Scan for the cell matching the given text and deliver its (x, y) coordinate at center. 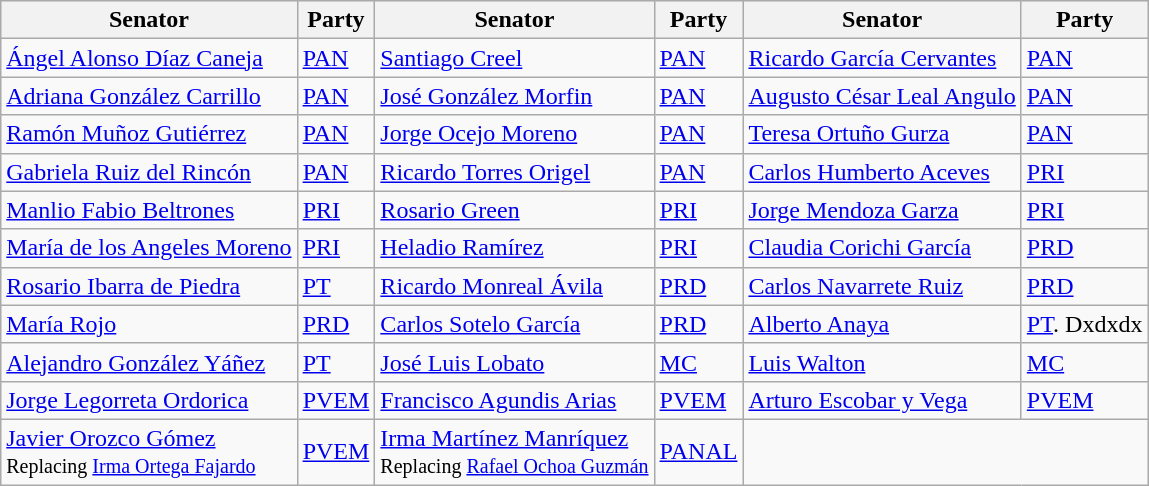
Ramón Muñoz Gutiérrez (149, 134)
Carlos Navarrete Ruiz (882, 286)
Rosario Green (514, 210)
Ángel Alonso Díaz Caneja (149, 58)
José Luis Lobato (514, 362)
Carlos Sotelo García (514, 324)
Adriana González Carrillo (149, 96)
María de los Angeles Moreno (149, 248)
Claudia Corichi García (882, 248)
Alejandro González Yáñez (149, 362)
Alberto Anaya (882, 324)
Carlos Humberto Aceves (882, 172)
José González Morfin (514, 96)
Jorge Mendoza Garza (882, 210)
Manlio Fabio Beltrones (149, 210)
Heladio Ramírez (514, 248)
María Rojo (149, 324)
Jorge Legorreta Ordorica (149, 400)
Luis Walton (882, 362)
PT. Dxdxdx (1084, 324)
Ricardo García Cervantes (882, 58)
Santiago Creel (514, 58)
Teresa Ortuño Gurza (882, 134)
Francisco Agundis Arias (514, 400)
Irma Martínez ManríquezReplacing Rafael Ochoa Guzmán (514, 452)
Rosario Ibarra de Piedra (149, 286)
Ricardo Monreal Ávila (514, 286)
PANAL (698, 452)
Ricardo Torres Origel (514, 172)
Javier Orozco Gómez Replacing Irma Ortega Fajardo (149, 452)
Jorge Ocejo Moreno (514, 134)
Arturo Escobar y Vega (882, 400)
Gabriela Ruiz del Rincón (149, 172)
Augusto César Leal Angulo (882, 96)
